For the text-containing cell, return its midpoint in (x, y) coordinate format. 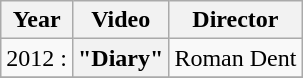
Year (37, 20)
Director (236, 20)
Video (120, 20)
"Diary" (120, 58)
2012 : (37, 58)
Roman Dent (236, 58)
